Identify which cell holds the provided text, then report its (x, y) central coordinate. 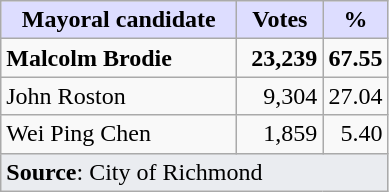
Votes (280, 20)
9,304 (280, 96)
Malcolm Brodie (119, 58)
27.04 (356, 96)
1,859 (280, 134)
5.40 (356, 134)
Wei Ping Chen (119, 134)
% (356, 20)
John Roston (119, 96)
23,239 (280, 58)
67.55 (356, 58)
Mayoral candidate (119, 20)
Source: City of Richmond (194, 172)
